Extract the (X, Y) coordinate from the center of the cell holding the provided text.  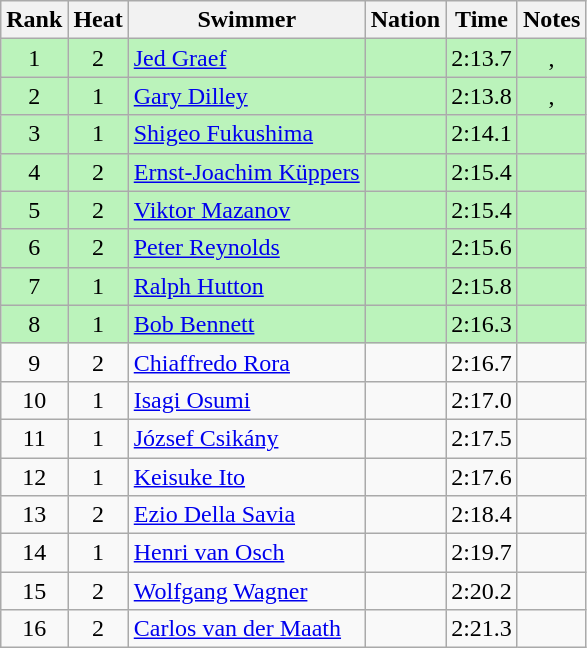
2:15.8 (482, 286)
5 (34, 210)
Time (482, 20)
Ezio Della Savia (246, 515)
2:16.3 (482, 324)
2:20.2 (482, 591)
2:17.0 (482, 400)
Ernst-Joachim Küppers (246, 172)
Jed Graef (246, 58)
Ralph Hutton (246, 286)
Isagi Osumi (246, 400)
Gary Dilley (246, 96)
2:21.3 (482, 629)
Shigeo Fukushima (246, 134)
Rank (34, 20)
Keisuke Ito (246, 477)
Peter Reynolds (246, 248)
12 (34, 477)
Viktor Mazanov (246, 210)
2:15.6 (482, 248)
10 (34, 400)
2:17.6 (482, 477)
2:18.4 (482, 515)
4 (34, 172)
József Csikány (246, 438)
Nation (405, 20)
2:16.7 (482, 362)
2:19.7 (482, 553)
Henri van Osch (246, 553)
6 (34, 248)
13 (34, 515)
Wolfgang Wagner (246, 591)
8 (34, 324)
3 (34, 134)
2:14.1 (482, 134)
Notes (551, 20)
16 (34, 629)
Swimmer (246, 20)
2:13.7 (482, 58)
15 (34, 591)
9 (34, 362)
Chiaffredo Rora (246, 362)
14 (34, 553)
Heat (98, 20)
7 (34, 286)
Bob Bennett (246, 324)
Carlos van der Maath (246, 629)
2:17.5 (482, 438)
11 (34, 438)
2:13.8 (482, 96)
